Pinpoint the cell where the given text exists, returning its [x, y] midpoint coordinate. 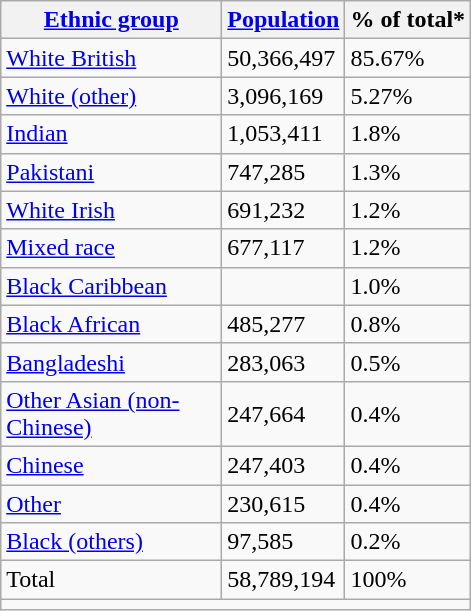
97,585 [284, 542]
58,789,194 [284, 580]
Total [112, 580]
3,096,169 [284, 96]
1.3% [408, 172]
230,615 [284, 503]
677,117 [284, 248]
247,403 [284, 465]
85.67% [408, 58]
100% [408, 580]
283,063 [284, 362]
Other [112, 503]
Other Asian (non-Chinese) [112, 414]
50,366,497 [284, 58]
Black (others) [112, 542]
0.2% [408, 542]
691,232 [284, 210]
Indian [112, 134]
White (other) [112, 96]
Black African [112, 324]
0.5% [408, 362]
Ethnic group [112, 20]
Mixed race [112, 248]
Black Caribbean [112, 286]
Population [284, 20]
Chinese [112, 465]
247,664 [284, 414]
% of total* [408, 20]
5.27% [408, 96]
1.0% [408, 286]
White British [112, 58]
485,277 [284, 324]
Pakistani [112, 172]
1,053,411 [284, 134]
White Irish [112, 210]
747,285 [284, 172]
1.8% [408, 134]
Bangladeshi [112, 362]
0.8% [408, 324]
